Locate the cell with the specified text and output its (X, Y) center coordinate. 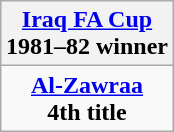
Al-Zawraa4th title (86, 98)
Iraq FA Cup1981–82 winner (86, 34)
